From the cell containing the given text, extract its center point as [x, y] coordinate. 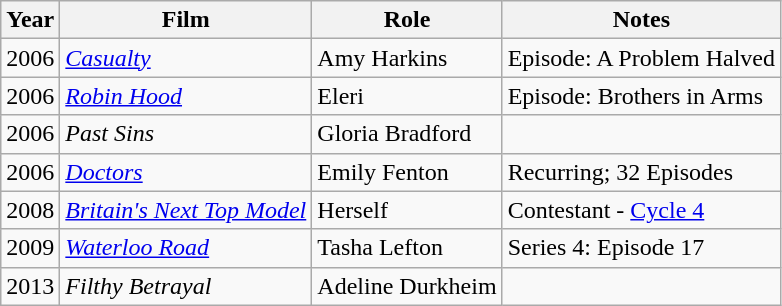
Recurring; 32 Episodes [641, 172]
Herself [407, 210]
2009 [30, 248]
Film [186, 20]
2008 [30, 210]
Gloria Bradford [407, 134]
Amy Harkins [407, 58]
Britain's Next Top Model [186, 210]
Episode: Brothers in Arms [641, 96]
Casualty [186, 58]
Contestant - Cycle 4 [641, 210]
Waterloo Road [186, 248]
Doctors [186, 172]
Episode: A Problem Halved [641, 58]
Emily Fenton [407, 172]
Past Sins [186, 134]
Series 4: Episode 17 [641, 248]
Role [407, 20]
Robin Hood [186, 96]
Filthy Betrayal [186, 286]
2013 [30, 286]
Tasha Lefton [407, 248]
Adeline Durkheim [407, 286]
Year [30, 20]
Eleri [407, 96]
Notes [641, 20]
